From the cell containing the given text, extract its center point as [X, Y] coordinate. 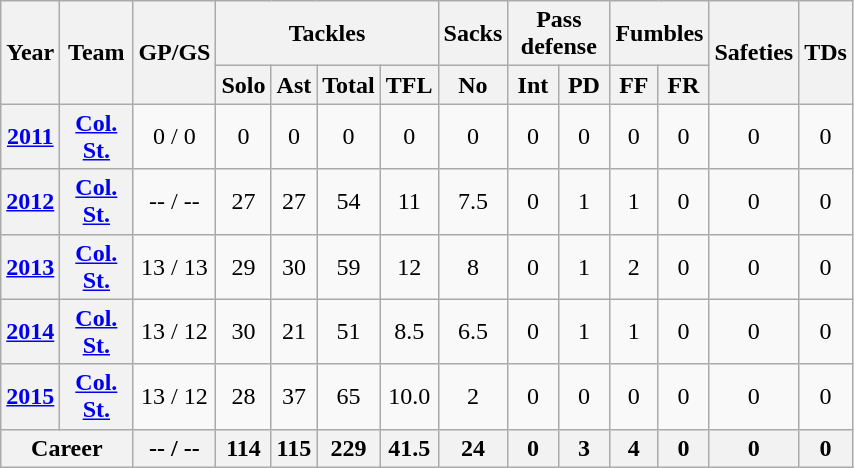
0 / 0 [174, 136]
10.0 [409, 396]
FR [684, 85]
8 [473, 266]
28 [244, 396]
59 [349, 266]
37 [294, 396]
8.5 [409, 332]
Team [96, 52]
6.5 [473, 332]
2014 [30, 332]
51 [349, 332]
Solo [244, 85]
2012 [30, 202]
Ast [294, 85]
2015 [30, 396]
FF [634, 85]
114 [244, 448]
229 [349, 448]
11 [409, 202]
Tackles [327, 34]
65 [349, 396]
54 [349, 202]
Safeties [754, 52]
2013 [30, 266]
41.5 [409, 448]
Career [67, 448]
29 [244, 266]
7.5 [473, 202]
3 [584, 448]
TFL [409, 85]
13 / 13 [174, 266]
21 [294, 332]
Sacks [473, 34]
PD [584, 85]
Year [30, 52]
2011 [30, 136]
Total [349, 85]
TDs [826, 52]
24 [473, 448]
Int [533, 85]
4 [634, 448]
115 [294, 448]
GP/GS [174, 52]
No [473, 85]
12 [409, 266]
Fumbles [660, 34]
Pass defense [559, 34]
